Pinpoint the cell where the given text exists, returning its (x, y) midpoint coordinate. 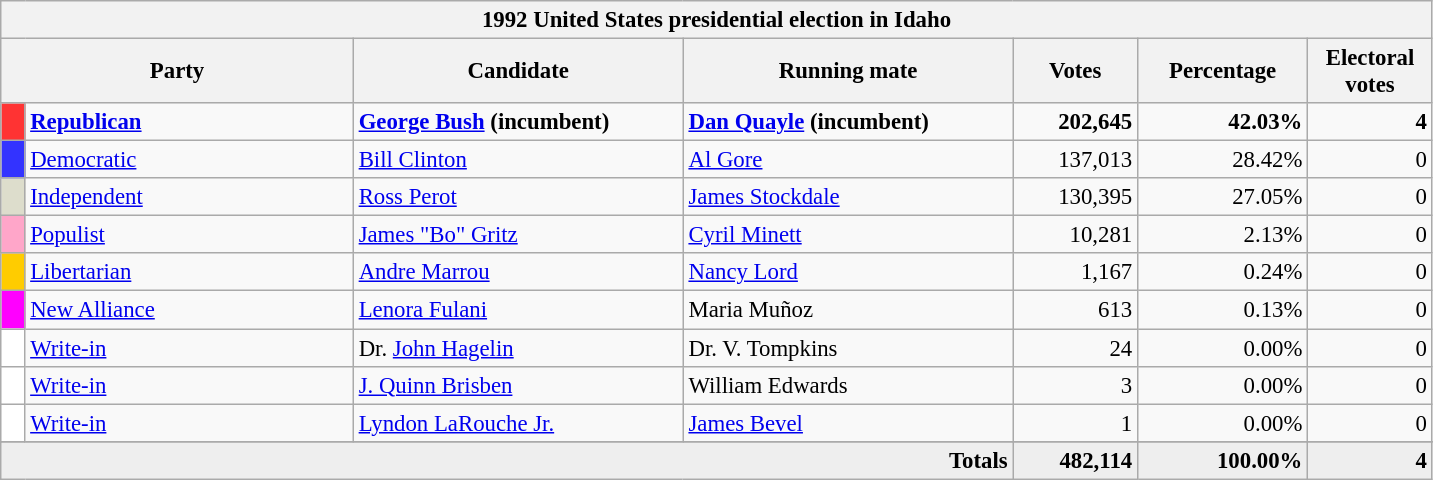
Dr. John Hagelin (518, 348)
130,395 (1076, 197)
Party (178, 72)
Independent (189, 197)
1992 United States presidential election in Idaho (717, 20)
Votes (1076, 72)
James "Bo" Gritz (518, 235)
Republican (189, 122)
Dan Quayle (incumbent) (848, 122)
Lenora Fulani (518, 310)
28.42% (1223, 160)
J. Quinn Brisben (518, 385)
1,167 (1076, 273)
Ross Perot (518, 197)
202,645 (1076, 122)
Lyndon LaRouche Jr. (518, 423)
100.00% (1223, 460)
Electoral votes (1370, 72)
1 (1076, 423)
William Edwards (848, 385)
Cyril Minett (848, 235)
Al Gore (848, 160)
Andre Marrou (518, 273)
Maria Muñoz (848, 310)
24 (1076, 348)
Running mate (848, 72)
42.03% (1223, 122)
Democratic (189, 160)
Nancy Lord (848, 273)
2.13% (1223, 235)
Percentage (1223, 72)
10,281 (1076, 235)
0.24% (1223, 273)
482,114 (1076, 460)
Candidate (518, 72)
Populist (189, 235)
James Bevel (848, 423)
George Bush (incumbent) (518, 122)
613 (1076, 310)
3 (1076, 385)
Libertarian (189, 273)
James Stockdale (848, 197)
Dr. V. Tompkins (848, 348)
0.13% (1223, 310)
Totals (507, 460)
27.05% (1223, 197)
137,013 (1076, 160)
New Alliance (189, 310)
Bill Clinton (518, 160)
